Output the [X, Y] coordinate of the center of the cell containing the given text.  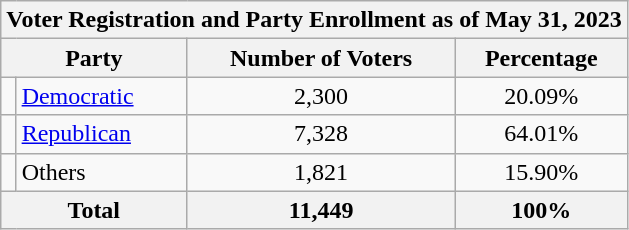
Others [102, 172]
1,821 [321, 172]
2,300 [321, 96]
Number of Voters [321, 58]
64.01% [541, 134]
Democratic [102, 96]
Percentage [541, 58]
Republican [102, 134]
20.09% [541, 96]
Total [94, 210]
Voter Registration and Party Enrollment as of May 31, 2023 [314, 20]
100% [541, 210]
7,328 [321, 134]
11,449 [321, 210]
Party [94, 58]
15.90% [541, 172]
